Output the (X, Y) coordinate of the center of the cell containing the given text.  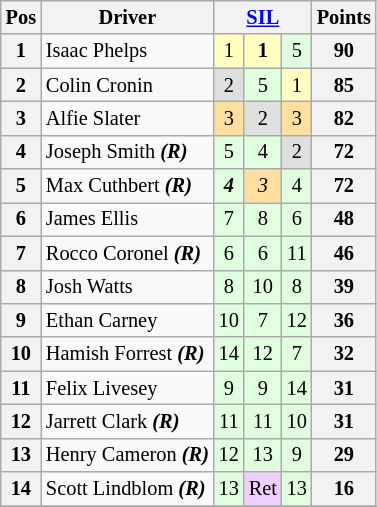
Felix Livesey (128, 388)
90 (344, 51)
46 (344, 253)
Ret (263, 489)
29 (344, 455)
Driver (128, 17)
Rocco Coronel (R) (128, 253)
Pos (21, 17)
Henry Cameron (R) (128, 455)
39 (344, 287)
Joseph Smith (R) (128, 152)
Hamish Forrest (R) (128, 354)
Ethan Carney (128, 320)
James Ellis (128, 219)
Points (344, 17)
Jarrett Clark (R) (128, 421)
Josh Watts (128, 287)
36 (344, 320)
85 (344, 85)
Max Cuthbert (R) (128, 186)
16 (344, 489)
Isaac Phelps (128, 51)
Alfie Slater (128, 118)
SIL (263, 17)
32 (344, 354)
Scott Lindblom (R) (128, 489)
48 (344, 219)
Colin Cronin (128, 85)
82 (344, 118)
